Search for the cell housing the specified text and yield its [x, y] center coordinate. 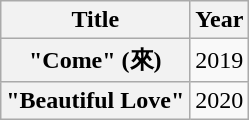
2019 [220, 60]
"Beautiful Love" [96, 100]
Title [96, 20]
"Come" (來) [96, 60]
Year [220, 20]
2020 [220, 100]
